Locate the cell with the specified text and output its [x, y] center coordinate. 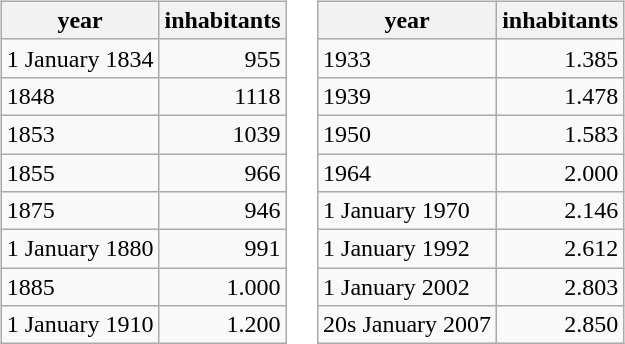
1885 [80, 287]
1 January 1970 [408, 211]
1 January 1834 [80, 58]
1118 [222, 96]
2.612 [560, 249]
20s January 2007 [408, 325]
1 January 1992 [408, 249]
1.385 [560, 58]
1 January 1880 [80, 249]
1 January 1910 [80, 325]
1 January 2002 [408, 287]
1848 [80, 96]
1.000 [222, 287]
966 [222, 173]
991 [222, 249]
2.146 [560, 211]
1939 [408, 96]
1855 [80, 173]
1933 [408, 58]
1.200 [222, 325]
1853 [80, 134]
1875 [80, 211]
1.583 [560, 134]
2.803 [560, 287]
2.850 [560, 325]
1.478 [560, 96]
955 [222, 58]
946 [222, 211]
2.000 [560, 173]
1964 [408, 173]
1039 [222, 134]
1950 [408, 134]
